Capture the cell that displays the provided text and extract its (X, Y) central coordinate. 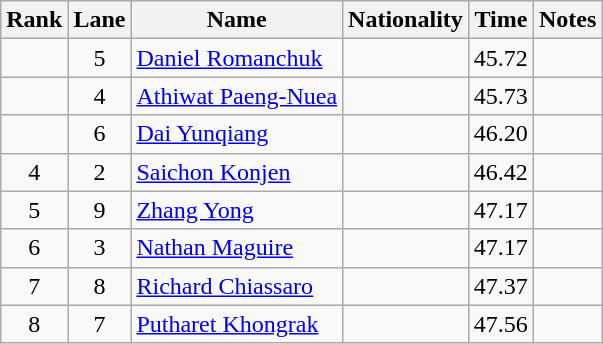
9 (100, 210)
Daniel Romanchuk (237, 58)
45.73 (500, 96)
2 (100, 172)
45.72 (500, 58)
Nationality (406, 20)
Name (237, 20)
46.20 (500, 134)
Notes (567, 20)
Dai Yunqiang (237, 134)
Nathan Maguire (237, 248)
Saichon Konjen (237, 172)
Rank (34, 20)
Time (500, 20)
46.42 (500, 172)
Athiwat Paeng-Nuea (237, 96)
47.56 (500, 324)
Zhang Yong (237, 210)
Putharet Khongrak (237, 324)
Richard Chiassaro (237, 286)
3 (100, 248)
47.37 (500, 286)
Lane (100, 20)
